Capture the cell that displays the provided text and extract its [x, y] central coordinate. 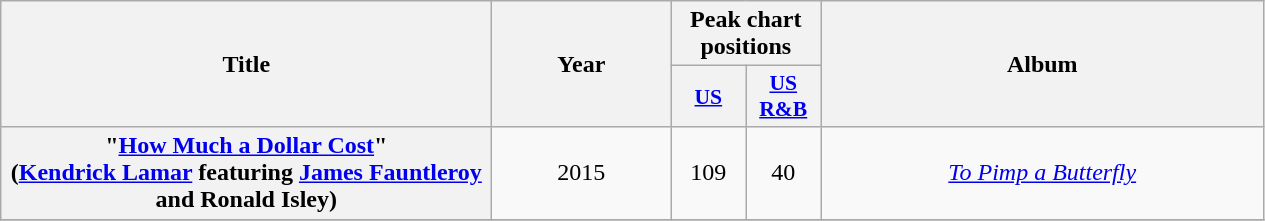
US R&B [784, 96]
40 [784, 173]
"How Much a Dollar Cost"(Kendrick Lamar featuring James Fauntleroy and Ronald Isley) [246, 173]
Album [1042, 64]
US [708, 96]
109 [708, 173]
Title [246, 64]
To Pimp a Butterfly [1042, 173]
Peak chart positions [746, 34]
2015 [582, 173]
Year [582, 64]
